Extract the [x, y] coordinate from the center of the cell holding the provided text.  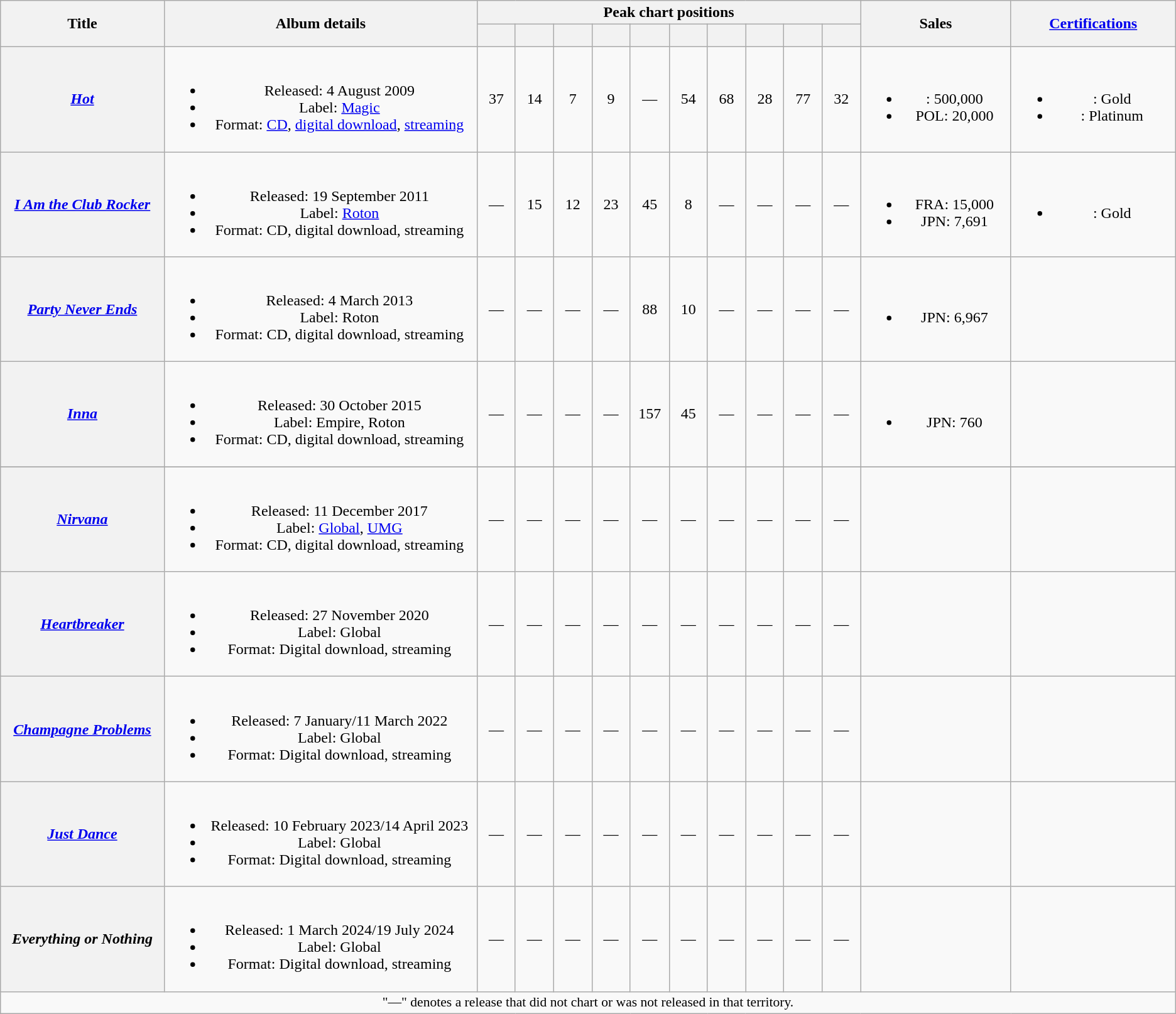
Released: 30 October 2015Label: Empire, RotonFormat: CD, digital download, streaming [320, 415]
10 [689, 309]
I Am the Club Rocker [82, 205]
Released: 4 August 2009Label: MagicFormat: CD, digital download, streaming [320, 99]
8 [689, 205]
FRA: 15,000JPN: 7,691 [936, 205]
Peak chart positions [669, 13]
Title [82, 24]
Released: 4 March 2013Label: RotonFormat: CD, digital download, streaming [320, 309]
Released: 11 December 2017Label: Global, UMGFormat: CD, digital download, streaming [320, 519]
Released: 27 November 2020Label: GlobalFormat: Digital download, streaming [320, 624]
157 [650, 415]
Released: 19 September 2011Label: RotonFormat: CD, digital download, streaming [320, 205]
54 [689, 99]
32 [842, 99]
: Gold [1093, 205]
Champagne Problems [82, 729]
JPN: 760 [936, 415]
Certifications [1093, 24]
Released: 10 February 2023/14 April 2023Label: GlobalFormat: Digital download, streaming [320, 834]
Hot [82, 99]
: Gold: Platinum [1093, 99]
15 [534, 205]
Everything or Nothing [82, 939]
Released: 7 January/11 March 2022Label: GlobalFormat: Digital download, streaming [320, 729]
7 [573, 99]
Party Never Ends [82, 309]
88 [650, 309]
Sales [936, 24]
14 [534, 99]
77 [803, 99]
23 [611, 205]
JPN: 6,967 [936, 309]
9 [611, 99]
Nirvana [82, 519]
Heartbreaker [82, 624]
Album details [320, 24]
: 500,000POL: 20,000 [936, 99]
Just Dance [82, 834]
12 [573, 205]
28 [765, 99]
Released: 1 March 2024/19 July 2024Label: GlobalFormat: Digital download, streaming [320, 939]
37 [496, 99]
"—" denotes a release that did not chart or was not released in that territory. [588, 1003]
68 [726, 99]
Inna [82, 415]
